Find where the given text appears and provide that cell's center as [X, Y] coordinate. 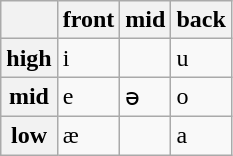
back [201, 20]
u [201, 58]
æ [88, 135]
low [29, 135]
o [201, 97]
high [29, 58]
e [88, 97]
ə [146, 97]
front [88, 20]
a [201, 135]
i [88, 58]
